Output the (X, Y) coordinate of the center of the cell containing the given text.  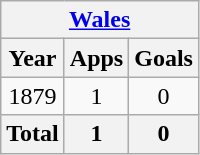
Goals (164, 58)
1879 (33, 96)
Total (33, 134)
Year (33, 58)
Wales (100, 20)
Apps (96, 58)
